Return [X, Y] of the center of cell containing provided text 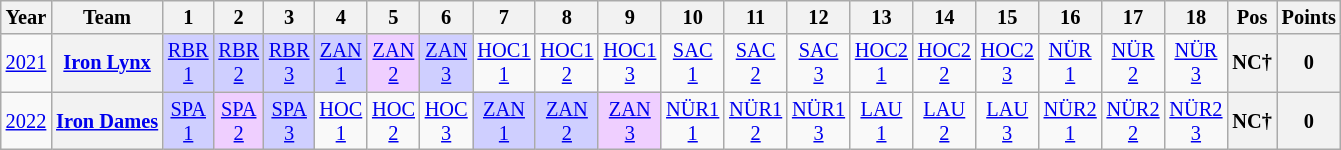
NÜR2 [1134, 63]
HOC22 [944, 63]
SAC1 [692, 63]
Team [107, 17]
SPA2 [238, 121]
HOC21 [882, 63]
HOC1 [340, 121]
HOC13 [630, 63]
NÜR11 [692, 121]
RBR3 [289, 63]
18 [1196, 17]
2 [238, 17]
7 [504, 17]
5 [394, 17]
NÜR13 [818, 121]
LAU1 [882, 121]
RBR1 [188, 63]
HOC3 [446, 121]
NÜR1 [1070, 63]
NÜR23 [1196, 121]
Iron Lynx [107, 63]
Pos [1252, 17]
2022 [26, 121]
15 [1008, 17]
LAU2 [944, 121]
12 [818, 17]
11 [756, 17]
10 [692, 17]
SAC3 [818, 63]
NÜR12 [756, 121]
SAC2 [756, 63]
Year [26, 17]
HOC12 [566, 63]
17 [1134, 17]
2021 [26, 63]
6 [446, 17]
Points [1309, 17]
SPA3 [289, 121]
NÜR22 [1134, 121]
HOC11 [504, 63]
4 [340, 17]
RBR2 [238, 63]
3 [289, 17]
NÜR3 [1196, 63]
HOC2 [394, 121]
LAU3 [1008, 121]
14 [944, 17]
9 [630, 17]
8 [566, 17]
NÜR21 [1070, 121]
16 [1070, 17]
1 [188, 17]
SPA1 [188, 121]
HOC23 [1008, 63]
Iron Dames [107, 121]
13 [882, 17]
